Search for the cell housing the specified text and yield its [X, Y] center coordinate. 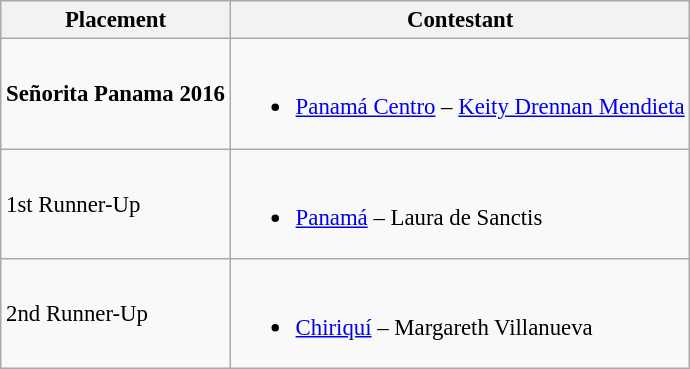
Chiriquí – Margareth Villanueva [460, 314]
1st Runner-Up [116, 204]
Placement [116, 20]
Señorita Panama 2016 [116, 94]
Contestant [460, 20]
2nd Runner-Up [116, 314]
Panamá Centro – Keity Drennan Mendieta [460, 94]
Panamá – Laura de Sanctis [460, 204]
